Determine the (X, Y) coordinate at the center of the cell enclosing the given text.  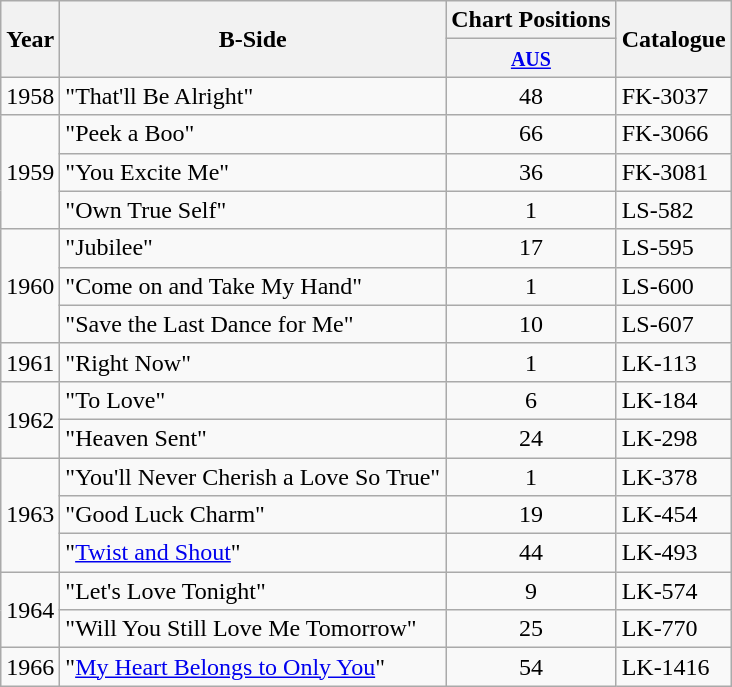
"Will You Still Love Me Tomorrow" (253, 629)
25 (531, 629)
1960 (30, 286)
19 (531, 515)
LK-574 (674, 591)
"Own True Self" (253, 210)
"Save the Last Dance for Me" (253, 324)
"Good Luck Charm" (253, 515)
36 (531, 172)
1962 (30, 419)
1966 (30, 667)
"Jubilee" (253, 248)
"Peek a Boo" (253, 134)
"Twist and Shout" (253, 553)
66 (531, 134)
"Right Now" (253, 362)
FK-3081 (674, 172)
AUS (531, 58)
48 (531, 96)
LK-1416 (674, 667)
Catalogue (674, 39)
1961 (30, 362)
FK-3066 (674, 134)
1963 (30, 515)
6 (531, 400)
"My Heart Belongs to Only You" (253, 667)
"You Excite Me" (253, 172)
"That'll Be Alright" (253, 96)
1964 (30, 610)
LK-378 (674, 477)
44 (531, 553)
"You'll Never Cherish a Love So True" (253, 477)
10 (531, 324)
B-Side (253, 39)
LS-600 (674, 286)
1959 (30, 172)
LS-595 (674, 248)
"Let's Love Tonight" (253, 591)
LS-582 (674, 210)
Chart Positions (531, 20)
LK-184 (674, 400)
Year (30, 39)
9 (531, 591)
LK-113 (674, 362)
LK-454 (674, 515)
LK-298 (674, 438)
17 (531, 248)
"Come on and Take My Hand" (253, 286)
1958 (30, 96)
24 (531, 438)
FK-3037 (674, 96)
54 (531, 667)
LK-493 (674, 553)
"Heaven Sent" (253, 438)
"To Love" (253, 400)
LS-607 (674, 324)
LK-770 (674, 629)
